Capture the cell that displays the provided text and extract its (x, y) central coordinate. 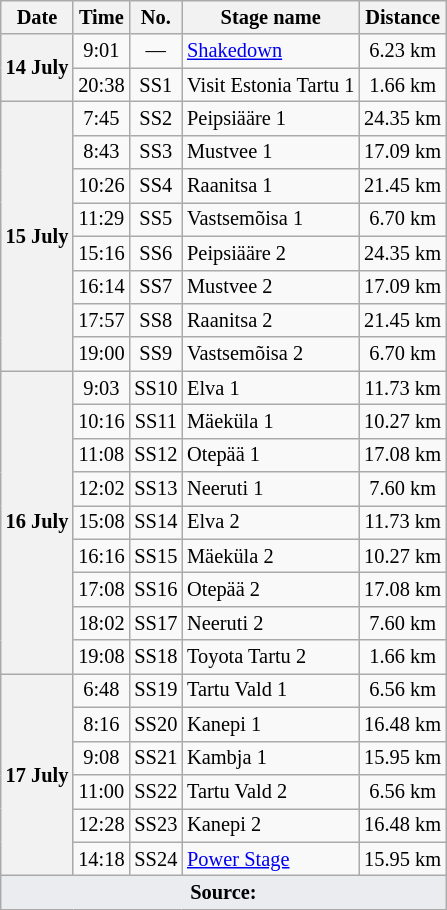
SS13 (156, 489)
SS12 (156, 455)
SS4 (156, 186)
Power Stage (270, 859)
14:18 (101, 859)
14 July (38, 68)
SS19 (156, 690)
SS3 (156, 152)
SS9 (156, 354)
10:16 (101, 421)
17:57 (101, 320)
15 July (38, 236)
Vastsemõisa 2 (270, 354)
Mustvee 2 (270, 287)
Otepää 1 (270, 455)
11:29 (101, 219)
Visit Estonia Tartu 1 (270, 85)
20:38 (101, 85)
SS8 (156, 320)
9:08 (101, 758)
8:43 (101, 152)
SS21 (156, 758)
Elva 1 (270, 388)
17 July (38, 774)
Distance (402, 17)
Neeruti 2 (270, 623)
17:08 (101, 589)
Raanitsa 2 (270, 320)
No. (156, 17)
8:16 (101, 724)
Shakedown (270, 51)
7:45 (101, 118)
SS14 (156, 522)
Kanepi 1 (270, 724)
Mäeküla 1 (270, 421)
Peipsiääre 1 (270, 118)
16:16 (101, 556)
Source: (224, 892)
SS11 (156, 421)
15:08 (101, 522)
SS23 (156, 825)
Raanitsa 1 (270, 186)
Toyota Tartu 2 (270, 657)
18:02 (101, 623)
Elva 2 (270, 522)
— (156, 51)
SS10 (156, 388)
SS15 (156, 556)
Neeruti 1 (270, 489)
SS5 (156, 219)
Stage name (270, 17)
SS2 (156, 118)
12:28 (101, 825)
6:48 (101, 690)
16:14 (101, 287)
6.23 km (402, 51)
Time (101, 17)
Mäeküla 2 (270, 556)
11:08 (101, 455)
9:03 (101, 388)
SS16 (156, 589)
Tartu Vald 2 (270, 791)
SS7 (156, 287)
SS17 (156, 623)
Kanepi 2 (270, 825)
12:02 (101, 489)
19:08 (101, 657)
Vastsemõisa 1 (270, 219)
9:01 (101, 51)
15:16 (101, 253)
SS24 (156, 859)
Otepää 2 (270, 589)
Kambja 1 (270, 758)
10:26 (101, 186)
Tartu Vald 1 (270, 690)
Date (38, 17)
Peipsiääre 2 (270, 253)
Mustvee 1 (270, 152)
SS20 (156, 724)
16 July (38, 522)
SS18 (156, 657)
SS1 (156, 85)
SS22 (156, 791)
19:00 (101, 354)
11:00 (101, 791)
SS6 (156, 253)
